Pinpoint the cell where the given text exists, returning its [x, y] midpoint coordinate. 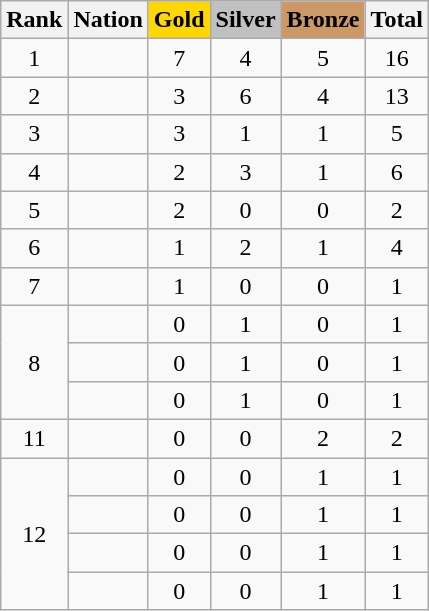
Silver [246, 20]
11 [34, 438]
Nation [108, 20]
Gold [179, 20]
Rank [34, 20]
12 [34, 534]
16 [397, 58]
Bronze [323, 20]
13 [397, 96]
Total [397, 20]
8 [34, 362]
